Detect which cell encompasses the target text, then output its (X, Y) center coordinate. 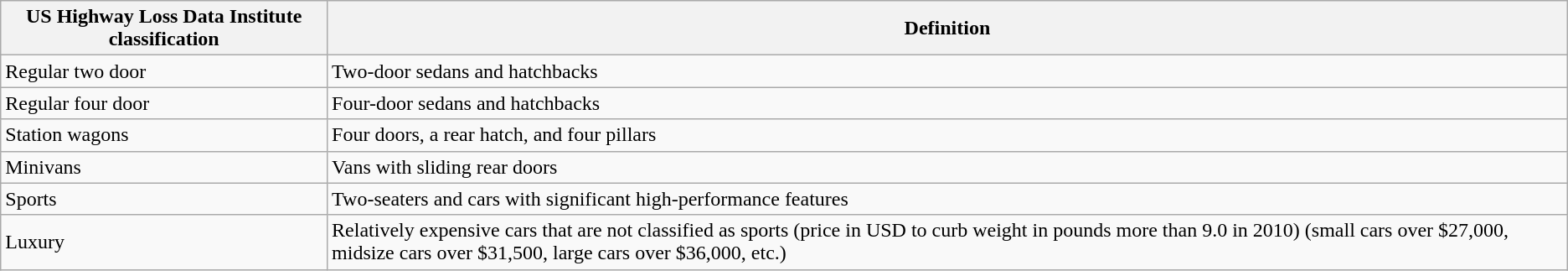
Vans with sliding rear doors (948, 167)
Station wagons (164, 135)
Two-door sedans and hatchbacks (948, 71)
Sports (164, 199)
Regular four door (164, 103)
Definition (948, 29)
Two-seaters and cars with significant high-performance features (948, 199)
Regular two door (164, 71)
US Highway Loss Data Institute classification (164, 29)
Four-door sedans and hatchbacks (948, 103)
Four doors, a rear hatch, and four pillars (948, 135)
Luxury (164, 242)
Minivans (164, 167)
